Provide the [X, Y] coordinate of the cell's center where the given text is located.  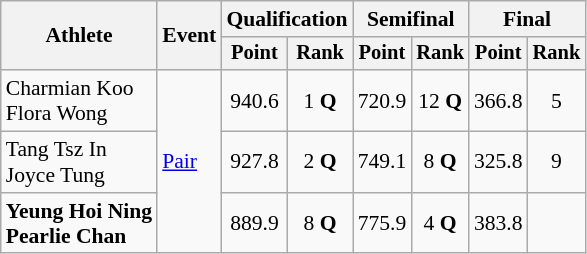
2 Q [320, 162]
940.6 [254, 100]
Semifinal [411, 19]
720.9 [382, 100]
5 [557, 100]
Tang Tsz InJoyce Tung [79, 162]
9 [557, 162]
Yeung Hoi NingPearlie Chan [79, 224]
1 Q [320, 100]
927.8 [254, 162]
889.9 [254, 224]
383.8 [498, 224]
Final [527, 19]
4 Q [440, 224]
Athlete [79, 36]
Event [189, 36]
366.8 [498, 100]
749.1 [382, 162]
12 Q [440, 100]
Charmian KooFlora Wong [79, 100]
325.8 [498, 162]
Pair [189, 162]
Qualification [286, 19]
775.9 [382, 224]
